Output the [X, Y] coordinate of the center of the cell containing the given text.  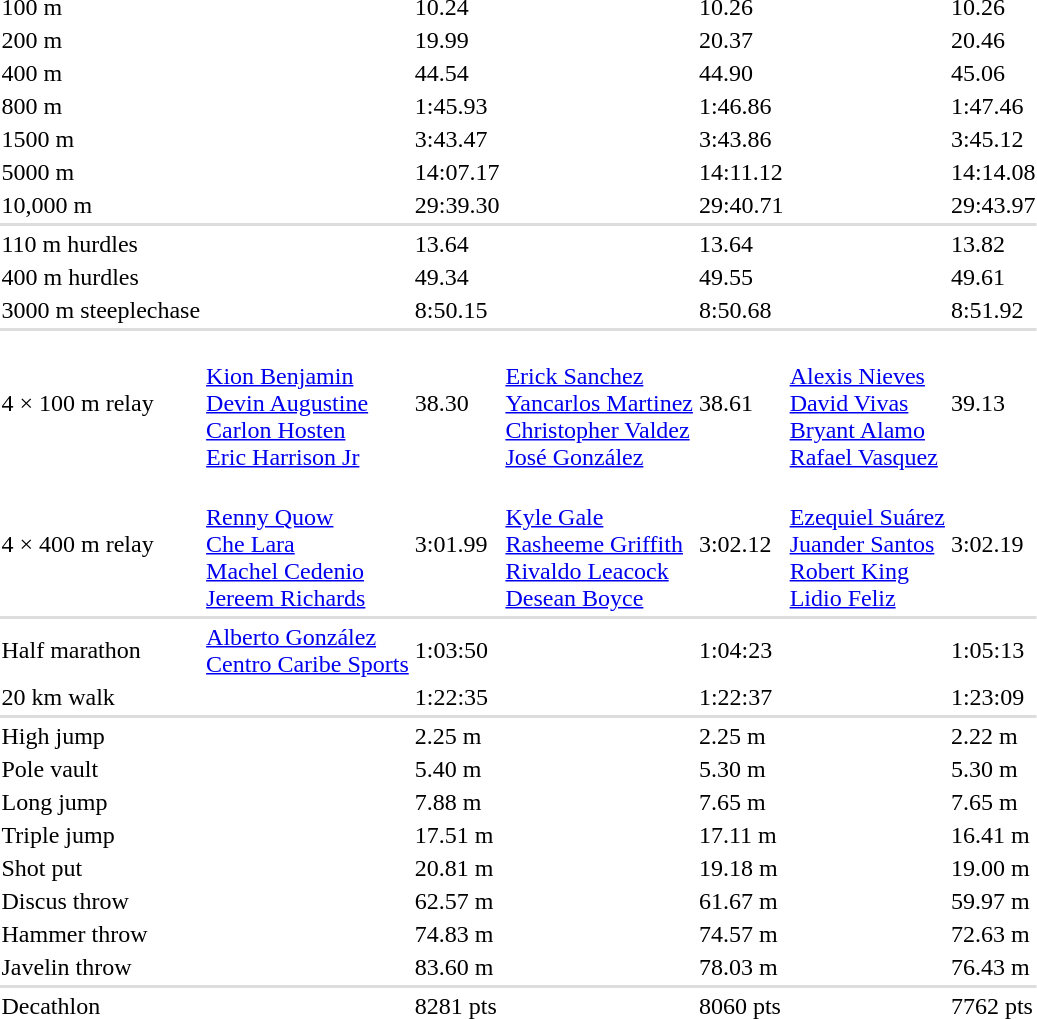
49.34 [457, 277]
Kion BenjaminDevin AugustineCarlon HostenEric Harrison Jr [308, 403]
4 × 100 m relay [101, 403]
14:07.17 [457, 172]
16.41 m [993, 835]
3:43.47 [457, 139]
800 m [101, 106]
3000 m steeplechase [101, 310]
8:50.68 [741, 310]
59.97 m [993, 901]
200 m [101, 40]
400 m hurdles [101, 277]
Alexis NievesDavid VivasBryant AlamoRafael Vasquez [867, 403]
14:11.12 [741, 172]
20 km walk [101, 697]
44.54 [457, 73]
38.61 [741, 403]
2.22 m [993, 736]
Long jump [101, 802]
8:50.15 [457, 310]
5000 m [101, 172]
44.90 [741, 73]
Renny QuowChe LaraMachel CedenioJereem Richards [308, 544]
17.11 m [741, 835]
1:23:09 [993, 697]
Hammer throw [101, 934]
49.61 [993, 277]
13.82 [993, 244]
1:22:37 [741, 697]
4 × 400 m relay [101, 544]
17.51 m [457, 835]
74.83 m [457, 934]
Ezequiel SuárezJuander SantosRobert KingLidio Feliz [867, 544]
7.88 m [457, 802]
3:02.12 [741, 544]
1:47.46 [993, 106]
29:40.71 [741, 205]
3:02.19 [993, 544]
Triple jump [101, 835]
400 m [101, 73]
20.37 [741, 40]
High jump [101, 736]
83.60 m [457, 967]
20.81 m [457, 868]
1:05:13 [993, 650]
1:45.93 [457, 106]
Erick SanchezYancarlos MartinezChristopher ValdezJosé González [600, 403]
Javelin throw [101, 967]
49.55 [741, 277]
3:45.12 [993, 139]
19.18 m [741, 868]
39.13 [993, 403]
5.40 m [457, 769]
Kyle GaleRasheeme GriffithRivaldo LeacockDesean Boyce [600, 544]
Pole vault [101, 769]
76.43 m [993, 967]
1:46.86 [741, 106]
8:51.92 [993, 310]
1:03:50 [457, 650]
10,000 m [101, 205]
Shot put [101, 868]
38.30 [457, 403]
1:04:23 [741, 650]
110 m hurdles [101, 244]
Discus throw [101, 901]
1500 m [101, 139]
Half marathon [101, 650]
74.57 m [741, 934]
61.67 m [741, 901]
14:14.08 [993, 172]
29:39.30 [457, 205]
29:43.97 [993, 205]
3:43.86 [741, 139]
19.00 m [993, 868]
45.06 [993, 73]
62.57 m [457, 901]
1:22:35 [457, 697]
3:01.99 [457, 544]
Alberto GonzálezCentro Caribe Sports [308, 650]
78.03 m [741, 967]
20.46 [993, 40]
72.63 m [993, 934]
19.99 [457, 40]
